Return the [x, y] coordinate for the center point of the cell that contains the specified text.  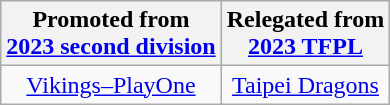
Promoted from2023 second division [111, 34]
Relegated from2023 TFPL [306, 34]
Taipei Dragons [306, 85]
Vikings–PlayOne [111, 85]
